Output the [X, Y] coordinate of the center of the cell containing the given text.  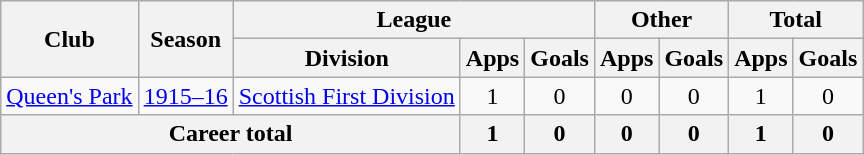
League [414, 20]
Scottish First Division [346, 96]
Season [186, 39]
Queen's Park [70, 96]
Other [661, 20]
Division [346, 58]
Total [796, 20]
1915–16 [186, 96]
Club [70, 39]
Career total [231, 134]
